Locate the cell with the specified text and output its (X, Y) center coordinate. 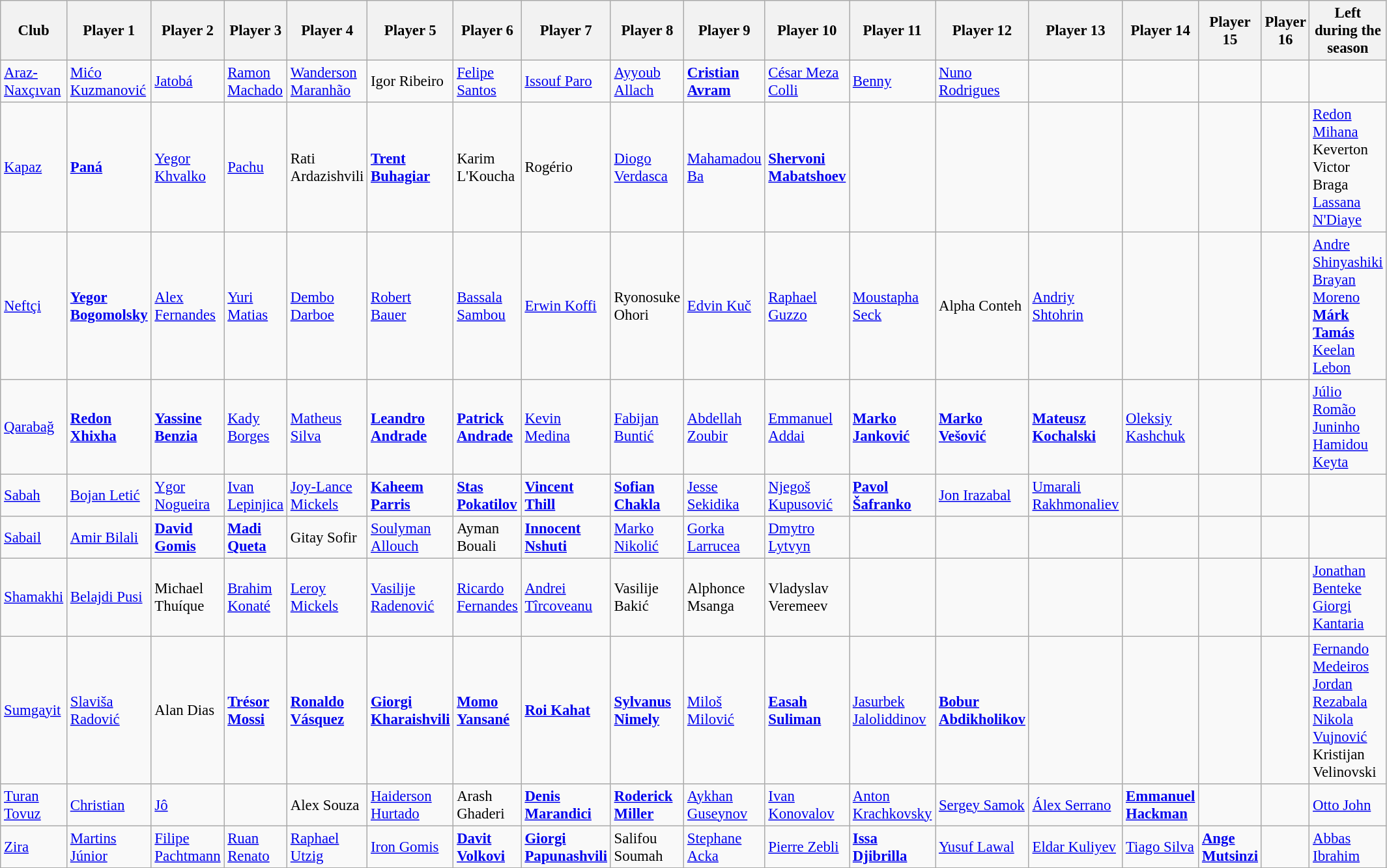
Emmanuel Hackman (1161, 805)
Njegoš Kupusović (807, 496)
Club (34, 31)
Salifou Soumah (647, 847)
Player 2 (188, 31)
Álex Serrano (1075, 805)
Marko Nikolić (647, 538)
Vladyslav Veremeev (807, 598)
Fabijan Buntić (647, 427)
Raphael Guzzo (807, 306)
Zira (34, 847)
Giorgi Kharaishvili (410, 710)
Ygor Nogueira (188, 496)
Iron Gomis (410, 847)
Stas Pokatilov (487, 496)
Mićo Kuzmanović (109, 82)
Player 10 (807, 31)
Kaheem Parris (410, 496)
Vasilije Radenović (410, 598)
Davit Volkovi (487, 847)
Wanderson Maranhão (327, 82)
Miloš Milović (724, 710)
Sabail (34, 538)
Roi Kahat (565, 710)
Yegor Khvalko (188, 167)
Giorgi Papunashvili (565, 847)
Christian (109, 805)
Leandro Andrade (410, 427)
Player 13 (1075, 31)
Diogo Verdasca (647, 167)
Player 8 (647, 31)
Mahamadou Ba (724, 167)
Qarabağ (34, 427)
Player 14 (1161, 31)
Slaviša Radović (109, 710)
Benny (893, 82)
Ryonosuke Ohori (647, 306)
Yusuf Lawal (982, 847)
Kapaz (34, 167)
Left during the season (1348, 31)
Alex Souza (327, 805)
David Gomis (188, 538)
Stephane Acka (724, 847)
Momo Yansané (487, 710)
Ruan Renato (255, 847)
Bassala Sambou (487, 306)
Paná (109, 167)
Easah Suliman (807, 710)
Alex Fernandes (188, 306)
Ange Mutsinzi (1230, 847)
Jesse Sekidika (724, 496)
Abbas Ibrahim (1348, 847)
Kevin Medina (565, 427)
Raphael Utzig (327, 847)
Kady Borges (255, 427)
Jonathan Benteke Giorgi Kantaria (1348, 598)
Sabah (34, 496)
Ramon Machado (255, 82)
Tiago Silva (1161, 847)
Innocent Nshuti (565, 538)
Jon Irazabal (982, 496)
Denis Marandici (565, 805)
Trent Buhagiar (410, 167)
Martins Júnior (109, 847)
Ivan Konovalov (807, 805)
Player 5 (410, 31)
Vasilije Bakić (647, 598)
Marko Vešović (982, 427)
Abdellah Zoubir (724, 427)
Felipe Santos (487, 82)
Sofian Chakla (647, 496)
Andriy Shtohrin (1075, 306)
Ronaldo Vásquez (327, 710)
Redon Xhixha (109, 427)
Gitay Sofir (327, 538)
Haiderson Hurtado (410, 805)
Anton Krachkovsky (893, 805)
Issouf Paro (565, 82)
Robert Bauer (410, 306)
Player 16 (1285, 31)
Pierre Zebli (807, 847)
Cristian Avram (724, 82)
Patrick Andrade (487, 427)
Dembo Darboe (327, 306)
Brahim Konaté (255, 598)
Belajdi Pusi (109, 598)
Player 15 (1230, 31)
Sylvanus Nimely (647, 710)
Filipe Pachtmann (188, 847)
Umarali Rakhmonaliev (1075, 496)
Andrei Tîrcoveanu (565, 598)
Shamakhi (34, 598)
Eldar Kuliyev (1075, 847)
Jasurbek Jaloliddinov (893, 710)
Edvin Kuč (724, 306)
Madi Queta (255, 538)
Marko Janković (893, 427)
Araz-Naxçıvan (34, 82)
Karim L'Koucha (487, 167)
Mateusz Kochalski (1075, 427)
Jô (188, 805)
Oleksiy Kashchuk (1161, 427)
Bobur Abdikholikov (982, 710)
Yassine Benzia (188, 427)
Soulyman Allouch (410, 538)
Shervoni Mabatshoev (807, 167)
Igor Ribeiro (410, 82)
Moustapha Seck (893, 306)
Amir Bilali (109, 538)
Michael Thuíque (188, 598)
Matheus Silva (327, 427)
Andre Shinyashiki Brayan Moreno Márk Tamás Keelan Lebon (1348, 306)
Alphonce Msanga (724, 598)
Alan Dias (188, 710)
Trésor Mossi (255, 710)
Dmytro Lytvyn (807, 538)
Ivan Lepinjica (255, 496)
Júlio Romão Juninho Hamidou Keyta (1348, 427)
Ricardo Fernandes (487, 598)
Player 1 (109, 31)
Player 11 (893, 31)
Rogério (565, 167)
Rati Ardazishvili (327, 167)
Ayyoub Allach (647, 82)
Player 9 (724, 31)
Pachu (255, 167)
Turan Tovuz (34, 805)
Roderick Miller (647, 805)
César Meza Colli (807, 82)
Arash Ghaderi (487, 805)
Otto John (1348, 805)
Leroy Mickels (327, 598)
Sumgayit (34, 710)
Player 12 (982, 31)
Player 6 (487, 31)
Joy-Lance Mickels (327, 496)
Alpha Conteh (982, 306)
Gorka Larrucea (724, 538)
Bojan Letić (109, 496)
Sergey Samok (982, 805)
Player 3 (255, 31)
Player 4 (327, 31)
Neftçi (34, 306)
Yegor Bogomolsky (109, 306)
Redon Mihana Keverton Victor Braga Lassana N'Diaye (1348, 167)
Pavol Šafranko (893, 496)
Yuri Matias (255, 306)
Aykhan Guseynov (724, 805)
Erwin Koffi (565, 306)
Ayman Bouali (487, 538)
Player 7 (565, 31)
Nuno Rodrigues (982, 82)
Vincent Thill (565, 496)
Fernando Medeiros Jordan Rezabala Nikola Vujnović Kristijan Velinovski (1348, 710)
Issa Djibrilla (893, 847)
Jatobá (188, 82)
Emmanuel Addai (807, 427)
